Search for the cell housing the specified text and yield its [X, Y] center coordinate. 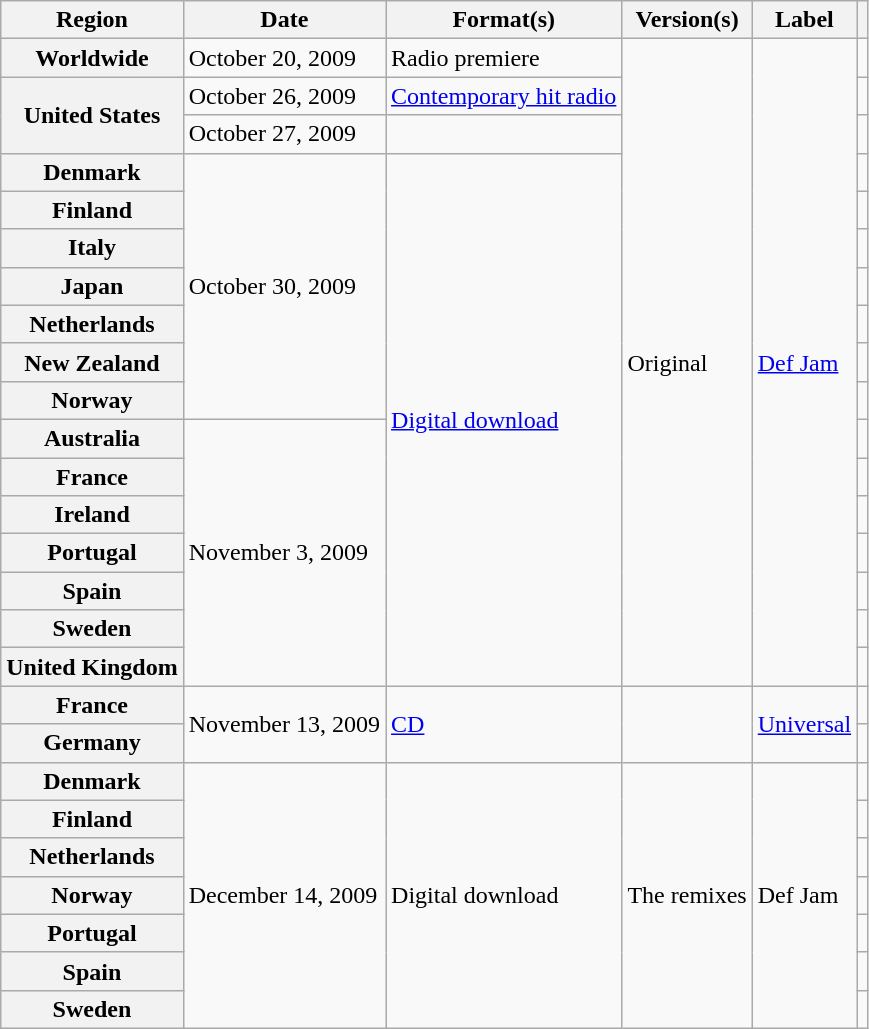
Original [687, 362]
CD [504, 724]
Format(s) [504, 20]
United Kingdom [92, 667]
October 27, 2009 [284, 134]
Version(s) [687, 20]
Italy [92, 248]
Contemporary hit radio [504, 96]
Ireland [92, 515]
November 3, 2009 [284, 552]
Worldwide [92, 58]
Universal [804, 724]
Date [284, 20]
Region [92, 20]
Japan [92, 286]
October 20, 2009 [284, 58]
United States [92, 115]
November 13, 2009 [284, 724]
The remixes [687, 895]
Australia [92, 438]
October 30, 2009 [284, 286]
Radio premiere [504, 58]
Label [804, 20]
New Zealand [92, 362]
December 14, 2009 [284, 895]
October 26, 2009 [284, 96]
Germany [92, 743]
